Output the (X, Y) coordinate of the center of the cell containing the given text.  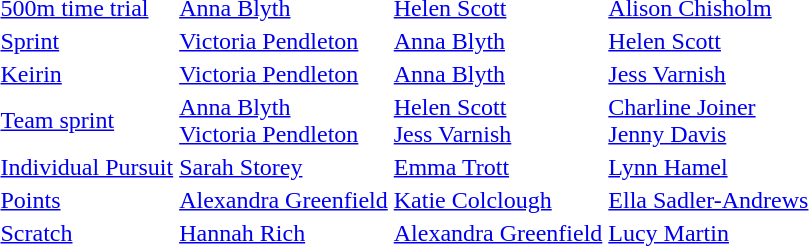
Sarah Storey (284, 167)
Emma Trott (498, 167)
Anna Blyth Victoria Pendleton (284, 120)
Alexandra Greenfield (284, 200)
Helen Scott Jess Varnish (498, 120)
Katie Colclough (498, 200)
